Output the (X, Y) coordinate of the center of the cell containing the given text.  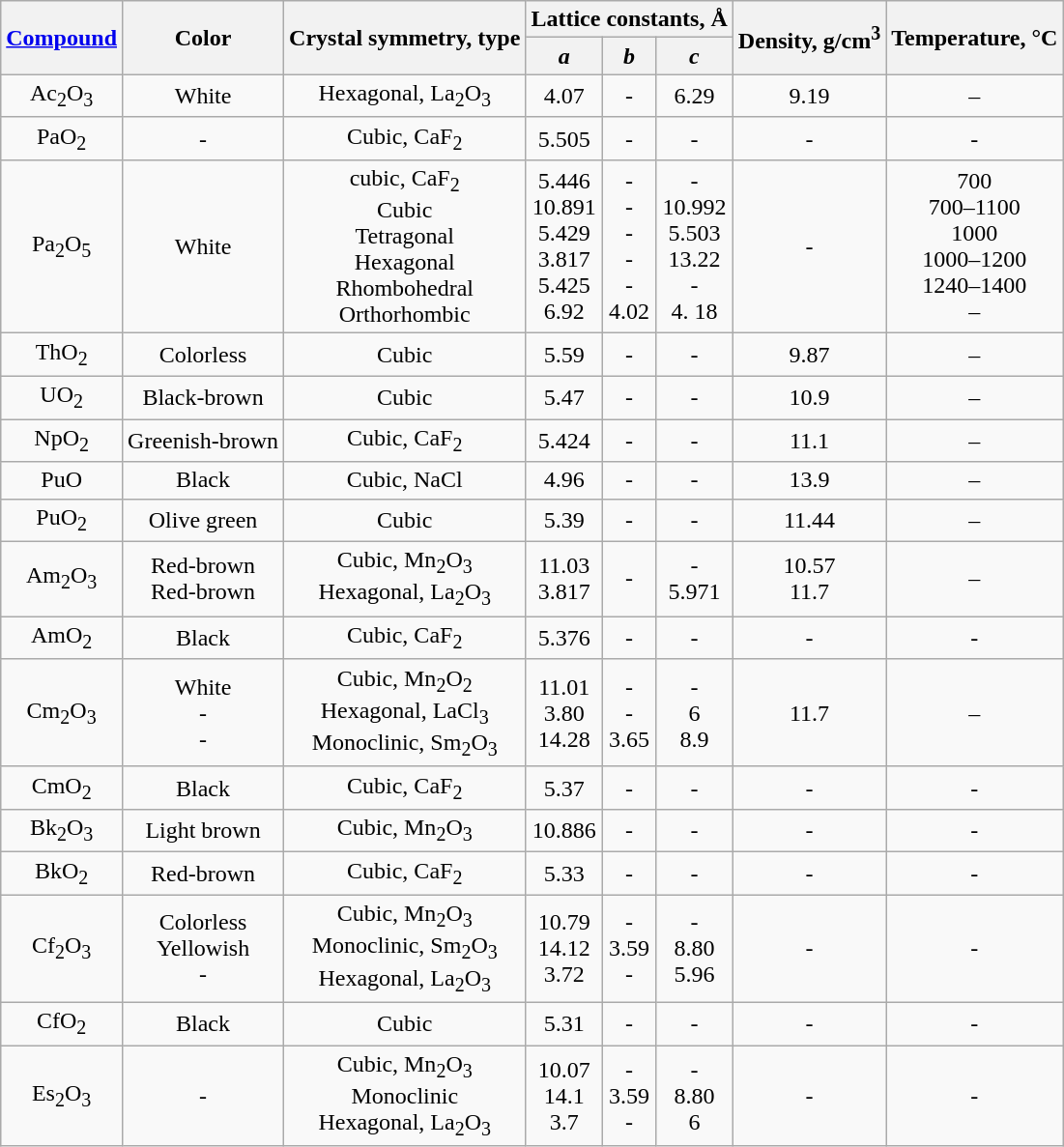
AmO2 (62, 638)
c (695, 56)
Cf2O3 (62, 949)
- 8.80 5.96 (695, 949)
UO2 (62, 397)
Density, g/cm3 (809, 38)
Black-brown (203, 397)
Colorless Yellowish - (203, 949)
10.886 (564, 831)
Red-brown (203, 874)
5.59 (564, 355)
5.424 (564, 441)
- 10.992 5.503 13.22 - 4. 18 (695, 247)
11.03 3.817 (564, 579)
10.79 14.12 3.72 (564, 949)
a (564, 56)
10.07 14.1 3.7 (564, 1096)
11.7 (809, 713)
Bk2O3 (62, 831)
4.96 (564, 480)
- 6 8.9 (695, 713)
9.19 (809, 96)
5.39 (564, 520)
Temperature, °C (974, 38)
Compound (62, 38)
Greenish-brown (203, 441)
Cubic, Mn2O3 Monoclinic Hexagonal, La2O3 (405, 1096)
- - - - - 4.02 (630, 247)
Hexagonal, La2O3 (405, 96)
PuO2 (62, 520)
- 5.971 (695, 579)
Color (203, 38)
6.29 (695, 96)
4.07 (564, 96)
11.1 (809, 441)
cubic, CaF2 Cubic Tetragonal Hexagonal Rhombohedral Orthorhombic (405, 247)
700 700–1100 1000 1000–1200 1240–1400 – (974, 247)
Pa2O5 (62, 247)
9.87 (809, 355)
Cubic, Mn2O3 Hexagonal, La2O3 (405, 579)
PuO (62, 480)
Cubic, Mn2O3 (405, 831)
10.57 11.7 (809, 579)
- 8.80 6 (695, 1096)
PaO2 (62, 138)
Am2O3 (62, 579)
5.37 (564, 788)
ThO2 (62, 355)
Es2O3 (62, 1096)
Cubic, NaCl (405, 480)
5.31 (564, 1023)
NpO2 (62, 441)
Olive green (203, 520)
Crystal symmetry, type (405, 38)
Cubic, Mn2O2 Hexagonal, LaCl3 Monoclinic, Sm2O3 (405, 713)
CfO2 (62, 1023)
b (630, 56)
- - 3.65 (630, 713)
5.446 10.891 5.429 3.817 5.425 6.92 (564, 247)
CmO2 (62, 788)
5.505 (564, 138)
White - - (203, 713)
Light brown (203, 831)
Lattice constants, Å (629, 19)
Cubic, Mn2O3 Monoclinic, Sm2O3 Hexagonal, La2O3 (405, 949)
13.9 (809, 480)
5.47 (564, 397)
Red-brown Red-brown (203, 579)
11.44 (809, 520)
5.33 (564, 874)
Ac2O3 (62, 96)
5.376 (564, 638)
10.9 (809, 397)
11.01 3.80 14.28 (564, 713)
Colorless (203, 355)
BkO2 (62, 874)
Cm2O3 (62, 713)
